Scan for the cell matching the given text and deliver its (X, Y) coordinate at center. 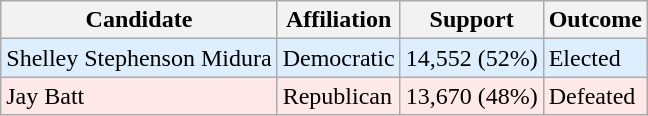
13,670 (48%) (472, 96)
Democratic (338, 58)
Defeated (595, 96)
Shelley Stephenson Midura (139, 58)
Support (472, 20)
Candidate (139, 20)
Outcome (595, 20)
Republican (338, 96)
14,552 (52%) (472, 58)
Elected (595, 58)
Affiliation (338, 20)
Jay Batt (139, 96)
